Search for the cell housing the specified text and yield its [x, y] center coordinate. 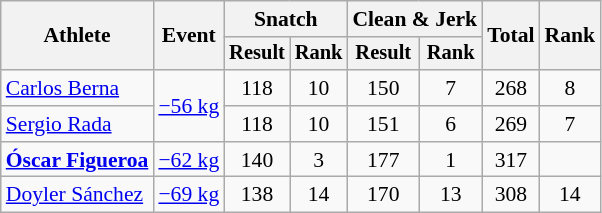
8 [570, 88]
269 [510, 124]
1 [450, 160]
Sergio Rada [78, 124]
Clean & Jerk [414, 19]
Total [510, 36]
Doyler Sánchez [78, 195]
Athlete [78, 36]
Snatch [286, 19]
6 [450, 124]
140 [257, 160]
−69 kg [188, 195]
138 [257, 195]
177 [383, 160]
Event [188, 36]
Óscar Figueroa [78, 160]
−62 kg [188, 160]
−56 kg [188, 106]
13 [450, 195]
268 [510, 88]
308 [510, 195]
3 [319, 160]
150 [383, 88]
170 [383, 195]
317 [510, 160]
Carlos Berna [78, 88]
151 [383, 124]
